Pinpoint the cell where the given text exists, returning its (x, y) midpoint coordinate. 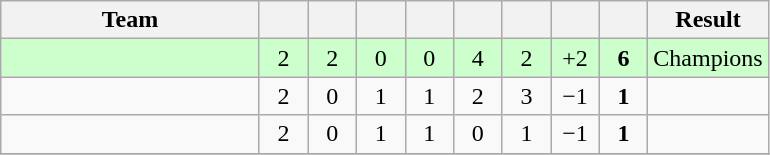
+2 (576, 58)
6 (624, 58)
Result (708, 20)
4 (478, 58)
Champions (708, 58)
Team (130, 20)
3 (526, 96)
